Detect which cell encompasses the target text, then output its (x, y) center coordinate. 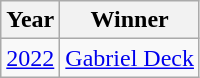
Year (30, 20)
2022 (30, 58)
Winner (130, 20)
Gabriel Deck (130, 58)
